Extract the [X, Y] coordinate from the center of the cell holding the provided text.  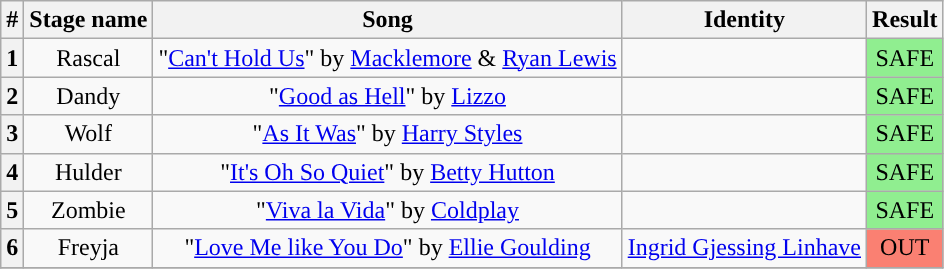
"Can't Hold Us" by Macklemore & Ryan Lewis [388, 58]
Identity [744, 20]
"Love Me like You Do" by Ellie Goulding [388, 248]
Stage name [88, 20]
Zombie [88, 210]
1 [12, 58]
2 [12, 96]
OUT [905, 248]
4 [12, 172]
"Good as Hell" by Lizzo [388, 96]
Wolf [88, 134]
"It's Oh So Quiet" by Betty Hutton [388, 172]
Result [905, 20]
"Viva la Vida" by Coldplay [388, 210]
Rascal [88, 58]
Ingrid Gjessing Linhave [744, 248]
# [12, 20]
5 [12, 210]
"As It Was" by Harry Styles [388, 134]
6 [12, 248]
Dandy [88, 96]
Hulder [88, 172]
Freyja [88, 248]
Song [388, 20]
3 [12, 134]
